Detect which cell encompasses the target text, then output its (X, Y) center coordinate. 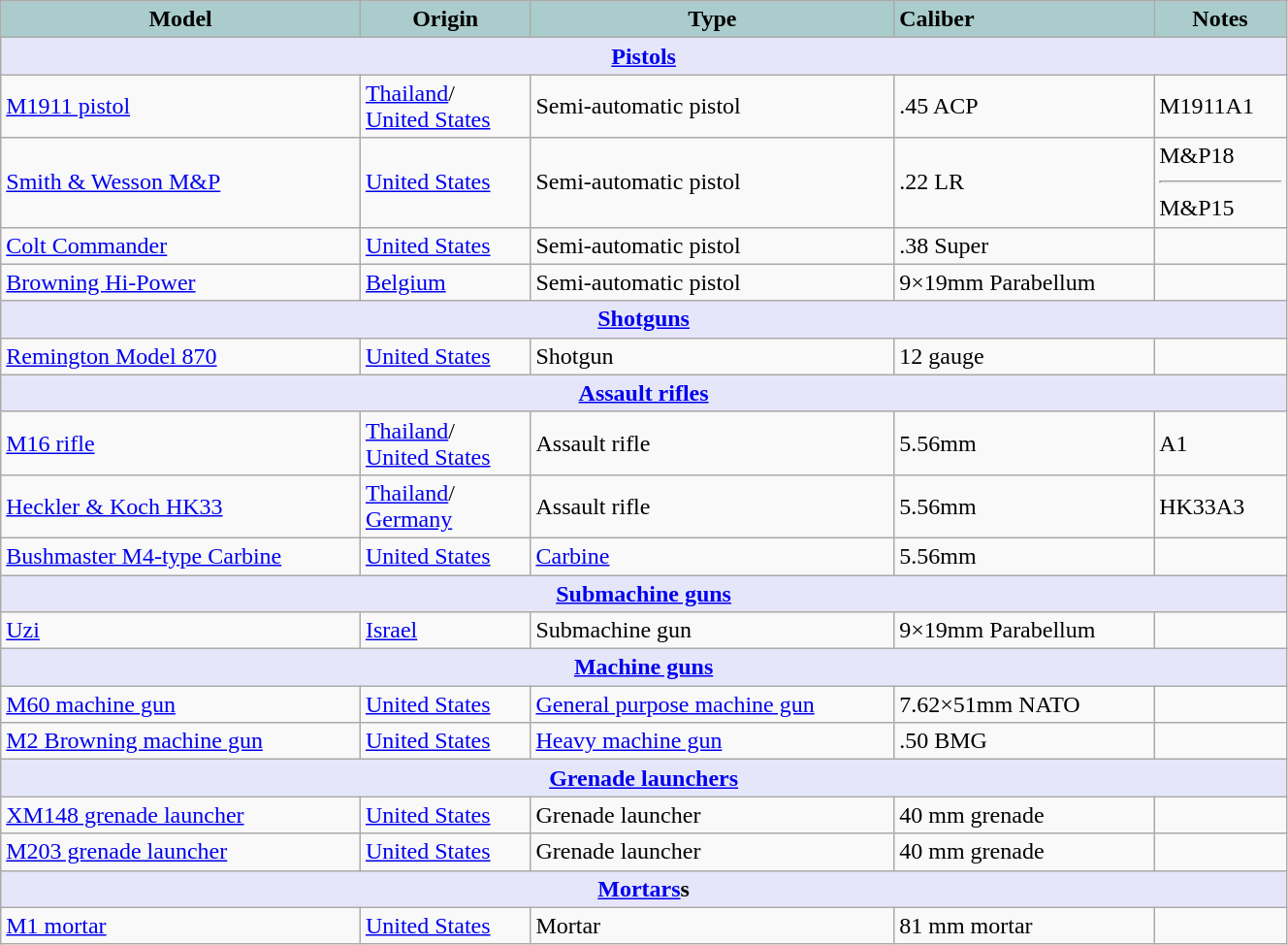
M1911A1 (1220, 107)
M2 Browning machine gun (180, 741)
Israel (445, 631)
Belgium (445, 282)
Model (180, 19)
Notes (1220, 19)
A1 (1220, 442)
Uzi (180, 631)
.38 Super (1024, 245)
Mortar (712, 926)
Heckler & Koch HK33 (180, 506)
Bushmaster M4-type Carbine (180, 556)
Shotguns (644, 319)
XM148 grenade launcher (180, 815)
M1911 pistol (180, 107)
Colt Commander (180, 245)
Grenade launchers (644, 778)
Heavy machine gun (712, 741)
Machine guns (644, 668)
Pistols (644, 56)
M1 mortar (180, 926)
.22 LR (1024, 182)
General purpose machine gun (712, 704)
Smith & Wesson M&P (180, 182)
M203 grenade launcher (180, 852)
7.62×51mm NATO (1024, 704)
Type (712, 19)
.45 ACP (1024, 107)
Carbine (712, 556)
Shotgun (712, 356)
M16 rifle (180, 442)
Assault rifles (644, 393)
Thailand/Germany (445, 506)
HK33A3 (1220, 506)
M&P18M&P15 (1220, 182)
Submachine gun (712, 631)
.50 BMG (1024, 741)
Remington Model 870 (180, 356)
Browning Hi-Power (180, 282)
Submachine guns (644, 593)
Origin (445, 19)
Mortarss (644, 889)
M60 machine gun (180, 704)
Caliber (1024, 19)
81 mm mortar (1024, 926)
12 gauge (1024, 356)
